Scan for the cell matching the given text and deliver its (x, y) coordinate at center. 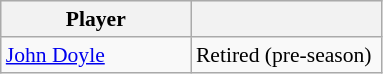
Retired (pre-season) (286, 55)
John Doyle (96, 55)
Player (96, 19)
